Capture the cell that displays the provided text and extract its (x, y) central coordinate. 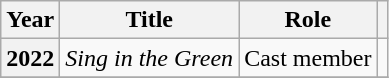
Role (308, 20)
2022 (30, 58)
Year (30, 20)
Cast member (308, 58)
Title (150, 20)
Sing in the Green (150, 58)
